Search for the cell housing the specified text and yield its (x, y) center coordinate. 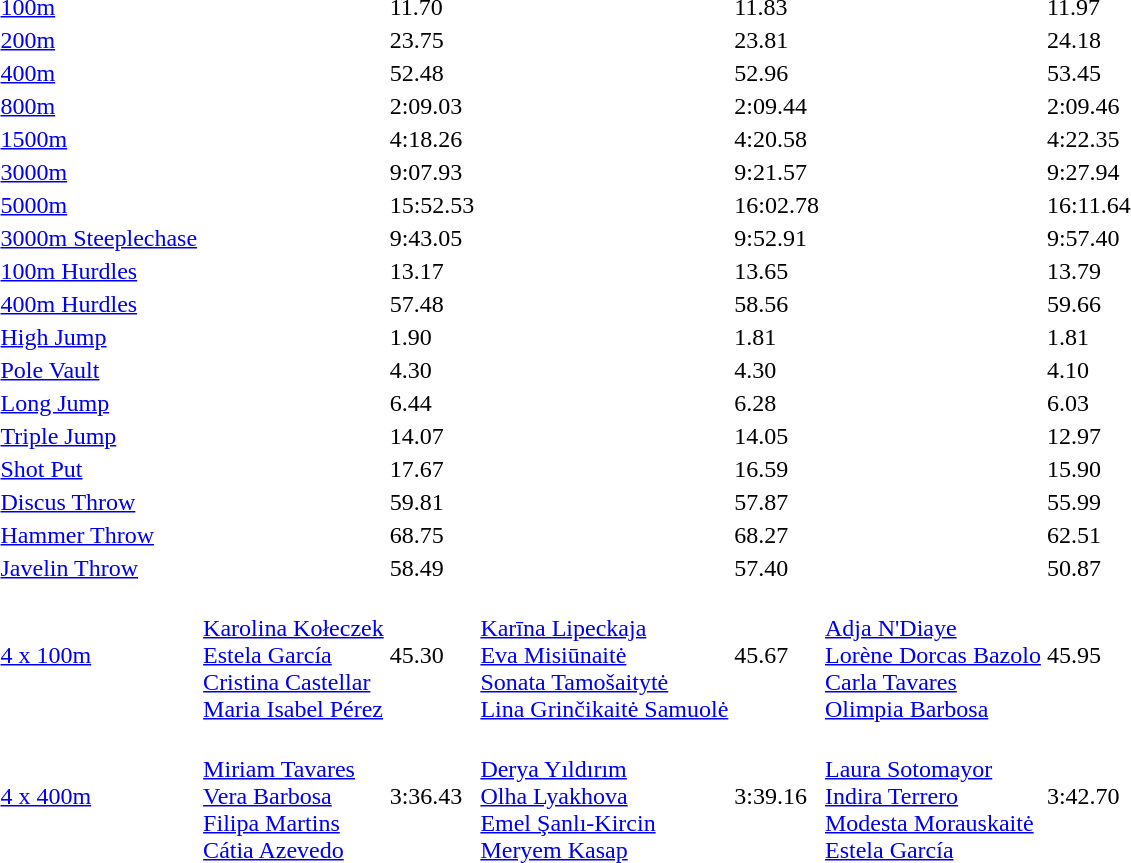
Karolina KołeczekEstela GarcíaCristina CastellarMaria Isabel Pérez (294, 655)
16.59 (777, 469)
2:09.44 (777, 106)
13.65 (777, 271)
68.75 (432, 535)
17.67 (432, 469)
9:52.91 (777, 238)
Adja N'DiayeLorène Dorcas BazoloCarla TavaresOlimpia Barbosa (932, 655)
Karīna LipeckajaEva MisiūnaitėSonata TamošaitytėLina Grinčikaitė Samuolė (604, 655)
23.75 (432, 40)
57.87 (777, 502)
6.28 (777, 403)
59.81 (432, 502)
4:18.26 (432, 139)
9:43.05 (432, 238)
57.48 (432, 304)
52.96 (777, 73)
14.05 (777, 436)
52.48 (432, 73)
58.56 (777, 304)
1.81 (777, 337)
1.90 (432, 337)
15:52.53 (432, 205)
58.49 (432, 568)
2:09.03 (432, 106)
23.81 (777, 40)
13.17 (432, 271)
6.44 (432, 403)
45.67 (777, 655)
16:02.78 (777, 205)
4:20.58 (777, 139)
14.07 (432, 436)
45.30 (432, 655)
57.40 (777, 568)
68.27 (777, 535)
9:21.57 (777, 172)
9:07.93 (432, 172)
